Extract the (X, Y) coordinate from the center of the cell holding the provided text.  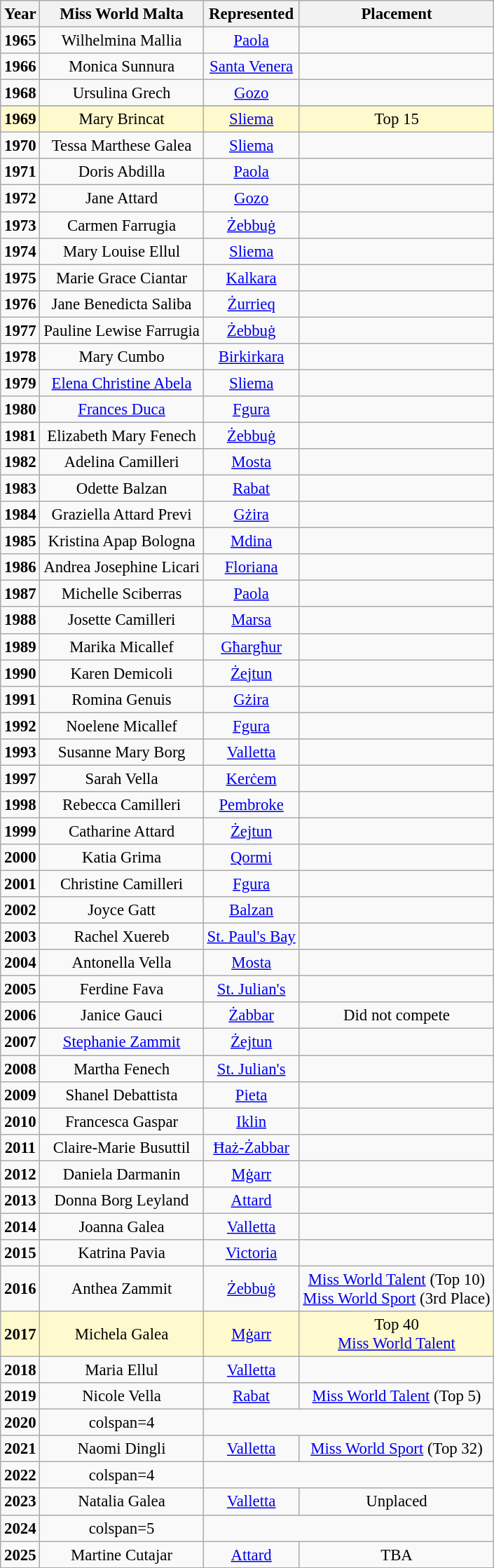
Susanne Mary Borg (122, 752)
Floriana (251, 567)
Żurrieq (251, 304)
2013 (20, 1201)
Top 15 (397, 119)
1965 (20, 41)
2008 (20, 1069)
Carmen Farrugia (122, 225)
Kalkara (251, 278)
Michela Galea (122, 1334)
2012 (20, 1174)
1993 (20, 752)
1968 (20, 93)
Martine Cutajar (122, 1555)
1970 (20, 146)
Natalia Galea (122, 1502)
1982 (20, 462)
2002 (20, 910)
1984 (20, 515)
Għargħur (251, 647)
Mdina (251, 541)
Unplaced (397, 1502)
1986 (20, 567)
2024 (20, 1528)
Miss World Talent (Top 5) (397, 1396)
Miss World Malta (122, 14)
Daniela Darmanin (122, 1174)
Martha Fenech (122, 1069)
2022 (20, 1475)
Marsa (251, 621)
Jane Benedicta Saliba (122, 304)
2014 (20, 1226)
Noelene Micallef (122, 726)
1977 (20, 330)
Nicole Vella (122, 1396)
Ursulina Grech (122, 93)
Kerċem (251, 778)
Sarah Vella (122, 778)
2001 (20, 884)
Rachel Xuereb (122, 937)
1980 (20, 410)
Claire-Marie Busuttil (122, 1147)
Birkirkara (251, 357)
Victoria (251, 1253)
1997 (20, 778)
2004 (20, 963)
Top 40 Miss World Talent (397, 1334)
2019 (20, 1396)
1971 (20, 172)
TBA (397, 1555)
2011 (20, 1147)
2009 (20, 1095)
Marika Micallef (122, 647)
Anthea Zammit (122, 1289)
Pembroke (251, 805)
2007 (20, 1042)
Elena Christine Abela (122, 383)
Qormi (251, 858)
Ħaż-Żabbar (251, 1147)
Ferdine Fava (122, 989)
1985 (20, 541)
Pieta (251, 1095)
2020 (20, 1423)
1988 (20, 621)
1972 (20, 198)
1975 (20, 278)
Katia Grima (122, 858)
Mary Louise Ellul (122, 251)
Kristina Apap Bologna (122, 541)
Graziella Attard Previ (122, 515)
2023 (20, 1502)
1981 (20, 435)
Shanel Debattista (122, 1095)
Donna Borg Leyland (122, 1201)
Represented (251, 14)
1976 (20, 304)
Francesca Gaspar (122, 1121)
Did not compete (397, 1016)
2010 (20, 1121)
Karen Demicoli (122, 673)
Elizabeth Mary Fenech (122, 435)
Doris Abdilla (122, 172)
Andrea Josephine Licari (122, 567)
1987 (20, 594)
Iklin (251, 1121)
2000 (20, 858)
2018 (20, 1370)
Josette Camilleri (122, 621)
Jane Attard (122, 198)
2015 (20, 1253)
Balzan (251, 910)
Miss World Sport (Top 32) (397, 1449)
Mary Brincat (122, 119)
colspan=5 (122, 1528)
1992 (20, 726)
1998 (20, 805)
Romina Genuis (122, 699)
1990 (20, 673)
Marie Grace Ciantar (122, 278)
Michelle Sciberras (122, 594)
Naomi Dingli (122, 1449)
Santa Venera (251, 67)
1978 (20, 357)
Antonella Vella (122, 963)
Placement (397, 14)
Year (20, 14)
Rebecca Camilleri (122, 805)
1973 (20, 225)
St. Paul's Bay (251, 937)
Tessa Marthese Galea (122, 146)
Joyce Gatt (122, 910)
1999 (20, 831)
Katrina Pavia (122, 1253)
Janice Gauci (122, 1016)
Christine Camilleri (122, 884)
2017 (20, 1334)
1989 (20, 647)
1974 (20, 251)
1983 (20, 489)
2021 (20, 1449)
Miss World Talent (Top 10) Miss World Sport (3rd Place) (397, 1289)
Pauline Lewise Farrugia (122, 330)
1969 (20, 119)
Wilhelmina Mallia (122, 41)
Frances Duca (122, 410)
1979 (20, 383)
Monica Sunnura (122, 67)
Catharine Attard (122, 831)
2006 (20, 1016)
Mary Cumbo (122, 357)
2003 (20, 937)
Żabbar (251, 1016)
Odette Balzan (122, 489)
2005 (20, 989)
Maria Ellul (122, 1370)
2016 (20, 1289)
Stephanie Zammit (122, 1042)
1966 (20, 67)
Joanna Galea (122, 1226)
Adelina Camilleri (122, 462)
1991 (20, 699)
2025 (20, 1555)
